For the text-containing cell, return its midpoint in [X, Y] coordinate format. 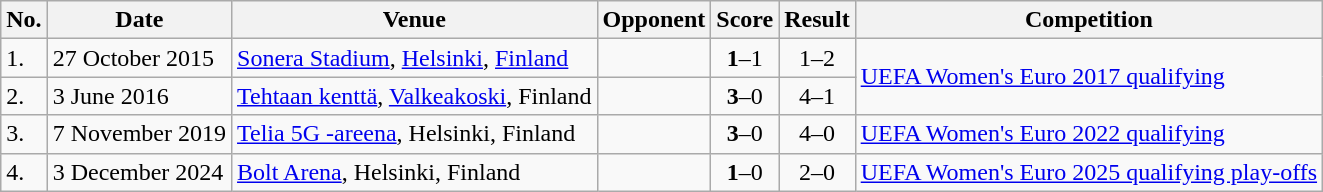
27 October 2015 [139, 58]
1–0 [745, 172]
2. [24, 96]
Result [817, 20]
UEFA Women's Euro 2022 qualifying [1088, 134]
4–0 [817, 134]
Opponent [654, 20]
1. [24, 58]
Tehtaan kenttä, Valkeakoski, Finland [415, 96]
UEFA Women's Euro 2025 qualifying play-offs [1088, 172]
Score [745, 20]
No. [24, 20]
Venue [415, 20]
Competition [1088, 20]
1–1 [745, 58]
UEFA Women's Euro 2017 qualifying [1088, 77]
Telia 5G -areena, Helsinki, Finland [415, 134]
Date [139, 20]
1–2 [817, 58]
4–1 [817, 96]
Bolt Arena, Helsinki, Finland [415, 172]
Sonera Stadium, Helsinki, Finland [415, 58]
7 November 2019 [139, 134]
3 December 2024 [139, 172]
4. [24, 172]
2–0 [817, 172]
3 June 2016 [139, 96]
3. [24, 134]
